Return the [X, Y] coordinate for the center point of the cell that contains the specified text.  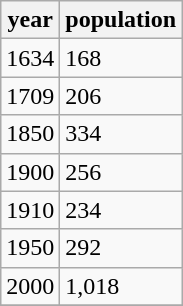
1634 [30, 58]
206 [121, 96]
1850 [30, 134]
234 [121, 210]
334 [121, 134]
1709 [30, 96]
292 [121, 248]
1900 [30, 172]
1950 [30, 248]
year [30, 20]
population [121, 20]
256 [121, 172]
1,018 [121, 286]
1910 [30, 210]
2000 [30, 286]
168 [121, 58]
